Identify which cell holds the provided text, then report its (x, y) central coordinate. 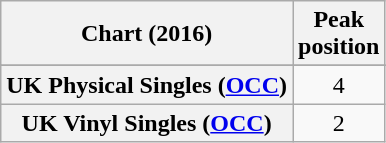
Chart (2016) (147, 34)
2 (338, 123)
Peakposition (338, 34)
UK Vinyl Singles (OCC) (147, 123)
4 (338, 85)
UK Physical Singles (OCC) (147, 85)
